Locate the cell with the specified text and output its [X, Y] center coordinate. 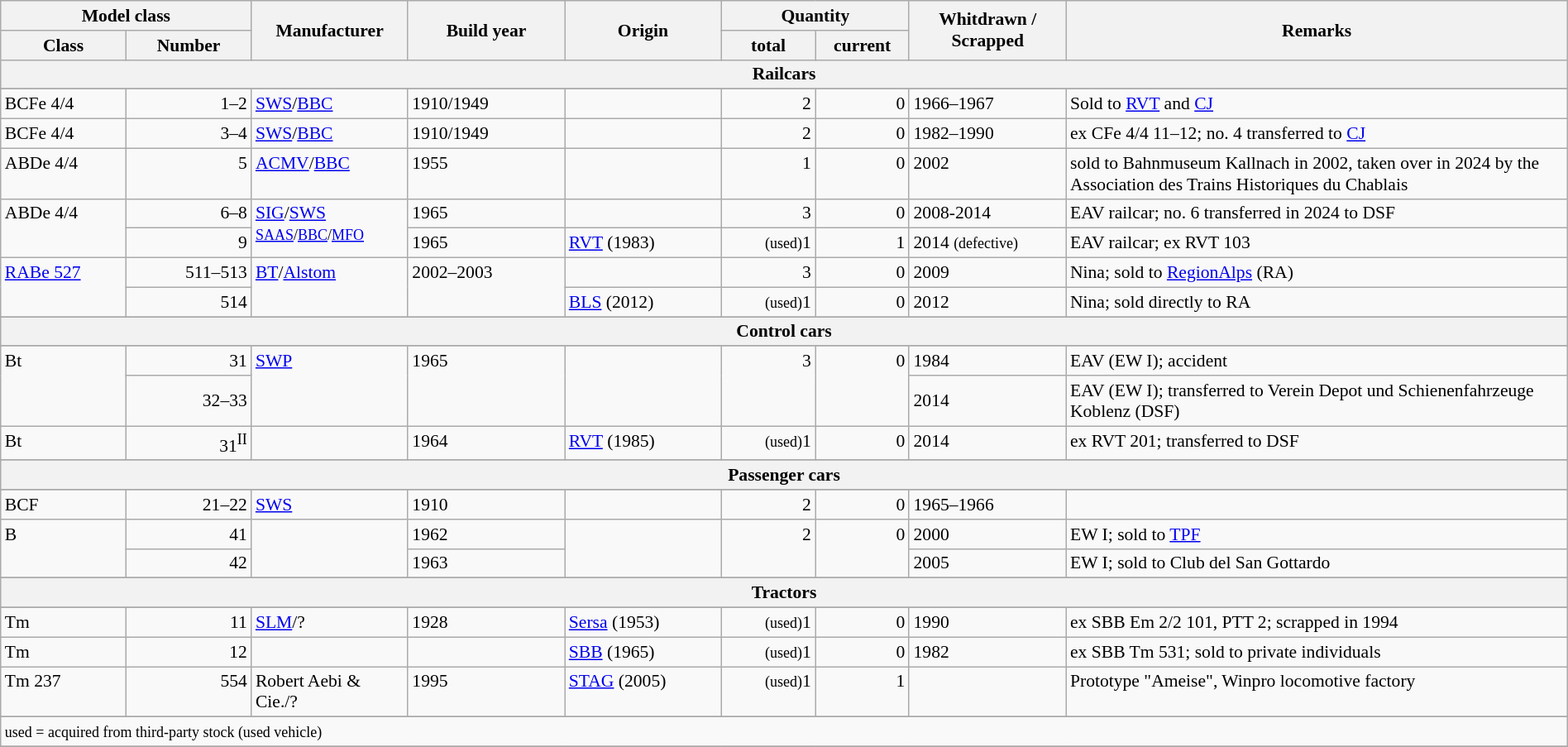
1964 [486, 443]
2008-2014 [987, 213]
11 [189, 623]
2014 (defective) [987, 243]
3–4 [189, 134]
Remarks [1317, 30]
Nina; sold directly to RA [1317, 302]
5 [189, 174]
SIG/SWSSAAS/BBC/MFO [329, 228]
Prototype "Ameise", Winpro locomotive factory [1317, 692]
511–513 [189, 273]
1965–1966 [987, 505]
Railcars [784, 74]
Control cars [784, 332]
1990 [987, 623]
Number [189, 45]
1966–1967 [987, 104]
31 [189, 362]
sold to Bahnmuseum Kallnach in 2002, taken over in 2024 by the Association des Trains Historiques du Chablais [1317, 174]
1910 [486, 505]
Origin [643, 30]
Tm 237 [64, 692]
6–8 [189, 213]
EAV railcar; no. 6 transferred in 2024 to DSF [1317, 213]
BCF [64, 505]
1963 [486, 563]
Nina; sold to RegionAlps (RA) [1317, 273]
Quantity [815, 16]
2002 [987, 174]
ex CFe 4/4 11–12; no. 4 transferred to CJ [1317, 134]
42 [189, 563]
EAV (EW I); accident [1317, 362]
Sold to RVT and CJ [1317, 104]
RVT (1985) [643, 443]
STAG (2005) [643, 692]
31II [189, 443]
41 [189, 534]
ex RVT 201; transferred to DSF [1317, 443]
32–33 [189, 400]
1928 [486, 623]
2009 [987, 273]
21–22 [189, 505]
2002–2003 [486, 288]
2005 [987, 563]
Build year [486, 30]
SWS [329, 505]
Class [64, 45]
1962 [486, 534]
EW I; sold to TPF [1317, 534]
RVT (1983) [643, 243]
554 [189, 692]
Whitdrawn / Scrapped [987, 30]
EAV (EW I); transferred to Verein Depot und Schienenfahrzeuge Koblenz (DSF) [1317, 400]
current [863, 45]
ACMV/BBC [329, 174]
1995 [486, 692]
9 [189, 243]
1984 [987, 362]
ex SBB Tm 531; sold to private individuals [1317, 652]
1–2 [189, 104]
BT/Alstom [329, 288]
514 [189, 302]
12 [189, 652]
EW I; sold to Club del San Gottardo [1317, 563]
SBB (1965) [643, 652]
Tractors [784, 593]
1982 [987, 652]
EAV railcar; ex RVT 103 [1317, 243]
ex SBB Em 2/2 101, PTT 2; scrapped in 1994 [1317, 623]
1955 [486, 174]
Sersa (1953) [643, 623]
B [64, 549]
Manufacturer [329, 30]
total [768, 45]
SLM/? [329, 623]
used = acquired from third-party stock (used vehicle) [784, 732]
SWP [329, 387]
2012 [987, 302]
RABe 527 [64, 288]
1982–1990 [987, 134]
2000 [987, 534]
BLS (2012) [643, 302]
Robert Aebi & Cie./? [329, 692]
Passenger cars [784, 476]
Model class [126, 16]
